From the cell containing the given text, extract its center point as [X, Y] coordinate. 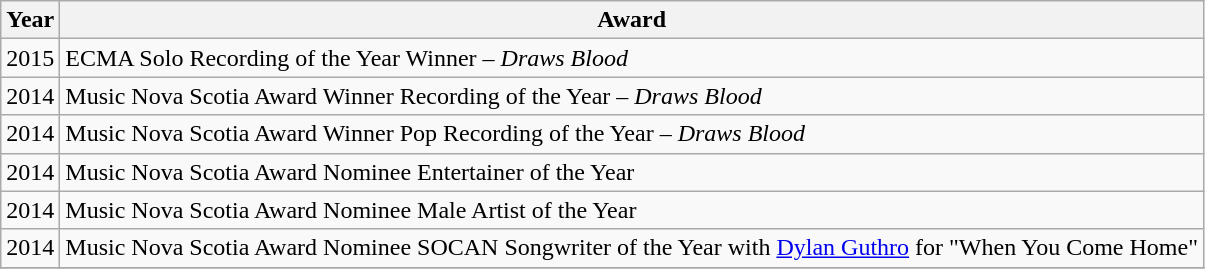
2015 [30, 58]
Music Nova Scotia Award Nominee Entertainer of the Year [632, 172]
Music Nova Scotia Award Nominee Male Artist of the Year [632, 210]
ECMA Solo Recording of the Year Winner – Draws Blood [632, 58]
Music Nova Scotia Award Winner Pop Recording of the Year – Draws Blood [632, 134]
Year [30, 20]
Music Nova Scotia Award Winner Recording of the Year – Draws Blood [632, 96]
Music Nova Scotia Award Nominee SOCAN Songwriter of the Year with Dylan Guthro for "When You Come Home" [632, 248]
Award [632, 20]
